Search for the cell housing the specified text and yield its (X, Y) center coordinate. 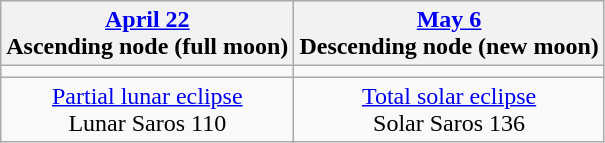
April 22Ascending node (full moon) (148, 34)
May 6Descending node (new moon) (449, 34)
Total solar eclipseSolar Saros 136 (449, 110)
Partial lunar eclipseLunar Saros 110 (148, 110)
